Search for the cell housing the specified text and yield its (x, y) center coordinate. 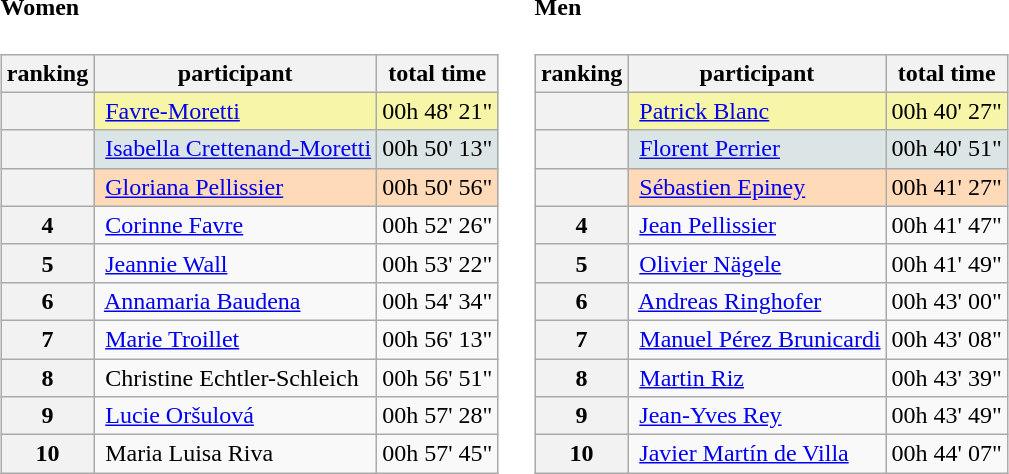
Olivier Nägele (757, 263)
00h 57' 28" (438, 416)
Isabella Crettenand-Moretti (236, 149)
Gloriana Pellissier (236, 187)
00h 52' 26" (438, 225)
Javier Martín de Villa (757, 454)
Sébastien Epiney (757, 187)
00h 53' 22" (438, 263)
Jean Pellissier (757, 225)
00h 44' 07" (946, 454)
Jeannie Wall (236, 263)
Andreas Ringhofer (757, 301)
Martin Riz (757, 378)
00h 43' 00" (946, 301)
00h 50' 56" (438, 187)
Annamaria Baudena (236, 301)
00h 50' 13" (438, 149)
Corinne Favre (236, 225)
Christine Echtler-Schleich (236, 378)
00h 56' 51" (438, 378)
00h 41' 27" (946, 187)
00h 57' 45" (438, 454)
Maria Luisa Riva (236, 454)
Lucie Oršulová (236, 416)
Jean-Yves Rey (757, 416)
Patrick Blanc (757, 111)
00h 43' 49" (946, 416)
00h 41' 49" (946, 263)
00h 48' 21" (438, 111)
00h 54' 34" (438, 301)
Florent Perrier (757, 149)
Manuel Pérez Brunicardi (757, 339)
00h 43' 39" (946, 378)
Favre-Moretti (236, 111)
00h 41' 47" (946, 225)
00h 40' 51" (946, 149)
00h 43' 08" (946, 339)
00h 56' 13" (438, 339)
00h 40' 27" (946, 111)
Marie Troillet (236, 339)
